Pinpoint the cell where the given text exists, returning its (X, Y) midpoint coordinate. 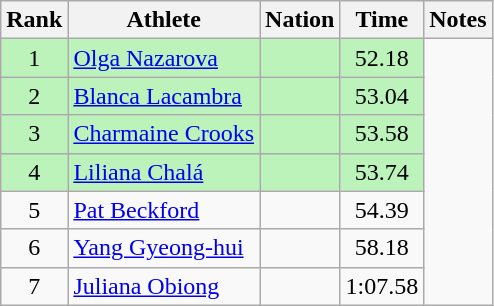
Pat Beckford (164, 210)
53.74 (382, 172)
3 (34, 134)
Charmaine Crooks (164, 134)
54.39 (382, 210)
Liliana Chalá (164, 172)
2 (34, 96)
1 (34, 58)
Yang Gyeong-hui (164, 248)
53.04 (382, 96)
Athlete (164, 20)
Juliana Obiong (164, 286)
5 (34, 210)
Time (382, 20)
52.18 (382, 58)
1:07.58 (382, 286)
Nation (300, 20)
Blanca Lacambra (164, 96)
Rank (34, 20)
Notes (458, 20)
53.58 (382, 134)
58.18 (382, 248)
4 (34, 172)
Olga Nazarova (164, 58)
7 (34, 286)
6 (34, 248)
